For the text-containing cell, return its midpoint in (x, y) coordinate format. 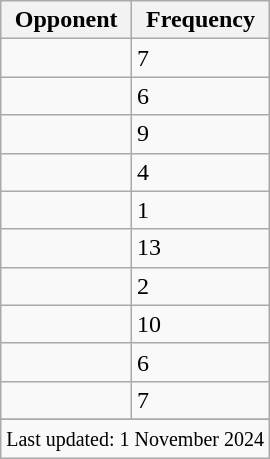
2 (201, 286)
4 (201, 172)
10 (201, 324)
9 (201, 134)
Last updated: 1 November 2024 (136, 438)
13 (201, 248)
Frequency (201, 20)
Opponent (66, 20)
1 (201, 210)
